From the cell containing the given text, extract its center point as [x, y] coordinate. 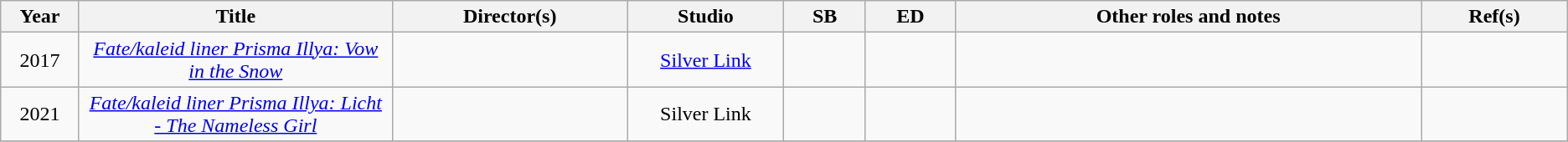
Studio [705, 17]
Year [40, 17]
Ref(s) [1494, 17]
Other roles and notes [1188, 17]
Director(s) [509, 17]
2017 [40, 60]
2021 [40, 114]
Fate/kaleid liner Prisma Illya: Vow in the Snow [235, 60]
ED [910, 17]
Title [235, 17]
Fate/kaleid liner Prisma Illya: Licht - The Nameless Girl [235, 114]
SB [824, 17]
